Locate the cell with the specified text and output its [X, Y] center coordinate. 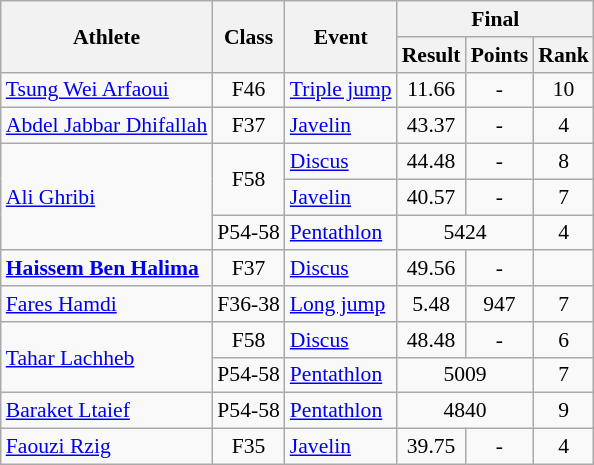
Ali Ghribi [107, 198]
9 [564, 411]
5424 [466, 233]
Athlete [107, 36]
Fares Hamdi [107, 304]
5009 [466, 375]
Long jump [341, 304]
11.66 [432, 90]
8 [564, 162]
Abdel Jabbar Dhifallah [107, 126]
F35 [248, 447]
4840 [466, 411]
Result [432, 55]
44.48 [432, 162]
F46 [248, 90]
5.48 [432, 304]
Rank [564, 55]
Points [500, 55]
Haissem Ben Halima [107, 269]
6 [564, 340]
Tsung Wei Arfaoui [107, 90]
Faouzi Rzig [107, 447]
Class [248, 36]
F36-38 [248, 304]
Triple jump [341, 90]
Final [496, 19]
10 [564, 90]
Event [341, 36]
48.48 [432, 340]
Tahar Lachheb [107, 358]
43.37 [432, 126]
40.57 [432, 197]
Baraket Ltaief [107, 411]
39.75 [432, 447]
49.56 [432, 269]
947 [500, 304]
